Return the [X, Y] coordinate for the center point of the cell that contains the specified text.  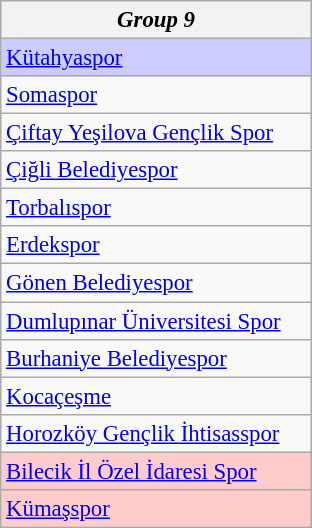
Horozköy Gençlik İhtisasspor [156, 433]
Burhaniye Belediyespor [156, 358]
Kümaşspor [156, 509]
Gönen Belediyespor [156, 283]
Somaspor [156, 95]
Kocaçeşme [156, 396]
Bilecik İl Özel İdaresi Spor [156, 471]
Kütahyaspor [156, 58]
Çiftay Yeşilova Gençlik Spor [156, 133]
Group 9 [156, 20]
Erdekspor [156, 245]
Çiğli Belediyespor [156, 170]
Torbalıspor [156, 208]
Dumlupınar Üniversitesi Spor [156, 321]
